Scan for the cell matching the given text and deliver its [X, Y] coordinate at center. 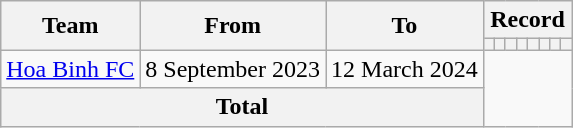
Hoa Binh FC [70, 69]
Team [70, 26]
Record [527, 20]
To [405, 26]
Total [242, 107]
From [233, 26]
12 March 2024 [405, 69]
8 September 2023 [233, 69]
